Pinpoint the cell where the given text exists, returning its [x, y] midpoint coordinate. 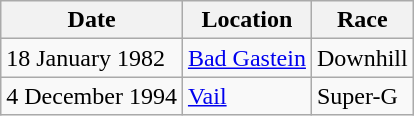
4 December 1994 [92, 96]
18 January 1982 [92, 58]
Race [362, 20]
Downhill [362, 58]
Bad Gastein [246, 58]
Super-G [362, 96]
Location [246, 20]
Vail [246, 96]
Date [92, 20]
